Provide the (X, Y) coordinate of the cell's center where the given text is located.  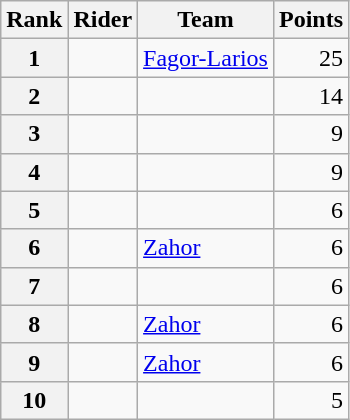
Points (310, 20)
4 (34, 172)
7 (34, 286)
1 (34, 58)
8 (34, 324)
10 (34, 400)
Fagor-Larios (206, 58)
Rank (34, 20)
25 (310, 58)
Team (206, 20)
3 (34, 134)
2 (34, 96)
14 (310, 96)
Rider (103, 20)
